Find where the given text appears and provide that cell's center as [X, Y] coordinate. 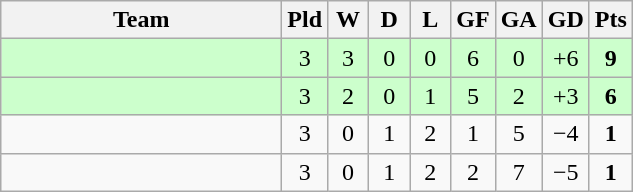
GF [473, 20]
Pld [305, 20]
Team [142, 20]
D [390, 20]
W [348, 20]
+3 [566, 96]
9 [610, 58]
−5 [566, 172]
GD [566, 20]
+6 [566, 58]
Pts [610, 20]
GA [518, 20]
L [430, 20]
−4 [566, 134]
7 [518, 172]
